Extract the [x, y] coordinate from the center of the cell holding the provided text.  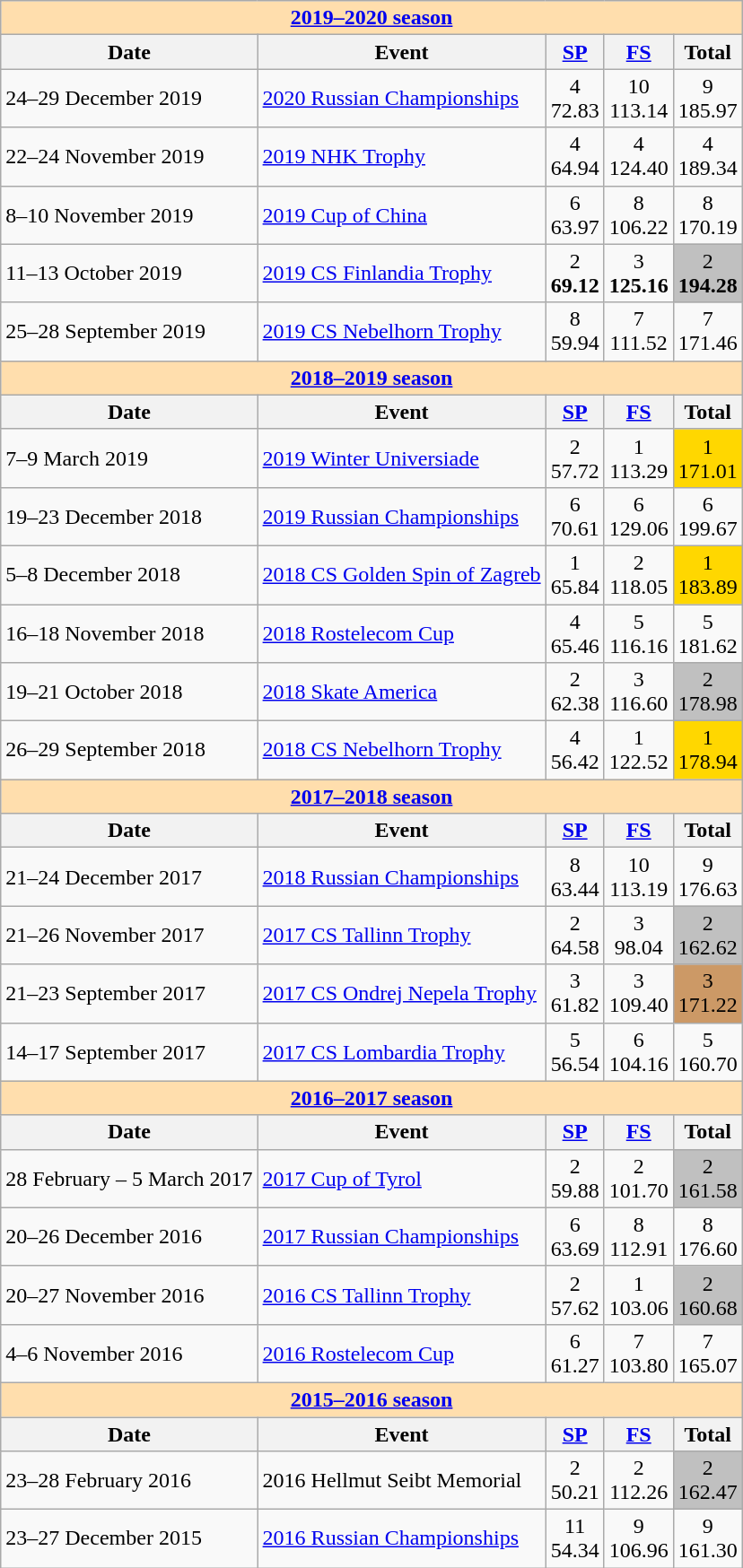
3 98.04 [639, 935]
2019 NHK Trophy [402, 156]
9 161.30 [707, 1539]
5 160.70 [707, 1051]
7 171.46 [707, 332]
2016 CS Tallinn Trophy [402, 1295]
2 161.58 [707, 1179]
23–27 December 2015 [129, 1539]
9 106.96 [639, 1539]
7 111.52 [639, 332]
1 103.06 [639, 1295]
2015–2016 season [371, 1399]
24–29 December 2019 [129, 99]
2 62.38 [574, 693]
2019 Russian Championships [402, 517]
2020 Russian Championships [402, 99]
3 109.40 [639, 994]
2019 Winter Universiade [402, 457]
4 65.46 [574, 633]
2 101.70 [639, 1179]
3 171.22 [707, 994]
23–28 February 2016 [129, 1480]
11 54.34 [574, 1539]
2016–2017 season [371, 1098]
4 72.83 [574, 99]
19–23 December 2018 [129, 517]
2018 CS Nebelhorn Trophy [402, 750]
20–26 December 2016 [129, 1236]
4 189.34 [707, 156]
11–13 October 2019 [129, 273]
2016 Hellmut Seibt Memorial [402, 1480]
8 106.22 [639, 215]
2019 CS Finlandia Trophy [402, 273]
2017 Cup of Tyrol [402, 1179]
2018 CS Golden Spin of Zagreb [402, 574]
2 162.62 [707, 935]
6 104.16 [639, 1051]
8 63.44 [574, 877]
28 February – 5 March 2017 [129, 1179]
2019–2020 season [371, 18]
2 178.98 [707, 693]
5–8 December 2018 [129, 574]
8 59.94 [574, 332]
7 165.07 [707, 1353]
2 160.68 [707, 1295]
3 125.16 [639, 273]
2016 Russian Championships [402, 1539]
4 64.94 [574, 156]
3 116.60 [639, 693]
2 112.26 [639, 1480]
20–27 November 2016 [129, 1295]
2 69.12 [574, 273]
4 56.42 [574, 750]
1 178.94 [707, 750]
2 57.62 [574, 1295]
7 103.80 [639, 1353]
6 199.67 [707, 517]
8 176.60 [707, 1236]
2017 CS Ondrej Nepela Trophy [402, 994]
5 56.54 [574, 1051]
21–26 November 2017 [129, 935]
5 116.16 [639, 633]
2 162.47 [707, 1480]
2018 Rostelecom Cup [402, 633]
21–24 December 2017 [129, 877]
6 63.97 [574, 215]
2018–2019 season [371, 378]
9 176.63 [707, 877]
16–18 November 2018 [129, 633]
2 194.28 [707, 273]
25–28 September 2019 [129, 332]
6 129.06 [639, 517]
2016 Rostelecom Cup [402, 1353]
22–24 November 2019 [129, 156]
2019 Cup of China [402, 215]
2 64.58 [574, 935]
26–29 September 2018 [129, 750]
2017–2018 season [371, 797]
2017 CS Tallinn Trophy [402, 935]
6 63.69 [574, 1236]
8–10 November 2019 [129, 215]
3 61.82 [574, 994]
2018 Skate America [402, 693]
2017 CS Lombardia Trophy [402, 1051]
7–9 March 2019 [129, 457]
14–17 September 2017 [129, 1051]
8 112.91 [639, 1236]
1 65.84 [574, 574]
4 124.40 [639, 156]
1 183.89 [707, 574]
8 170.19 [707, 215]
2 59.88 [574, 1179]
2017 Russian Championships [402, 1236]
2 118.05 [639, 574]
2019 CS Nebelhorn Trophy [402, 332]
4–6 November 2016 [129, 1353]
19–21 October 2018 [129, 693]
9 185.97 [707, 99]
6 61.27 [574, 1353]
2018 Russian Championships [402, 877]
2 50.21 [574, 1480]
2 57.72 [574, 457]
1 122.52 [639, 750]
21–23 September 2017 [129, 994]
10 113.14 [639, 99]
5 181.62 [707, 633]
6 70.61 [574, 517]
1 113.29 [639, 457]
10 113.19 [639, 877]
1 171.01 [707, 457]
